Detect which cell encompasses the target text, then output its (X, Y) center coordinate. 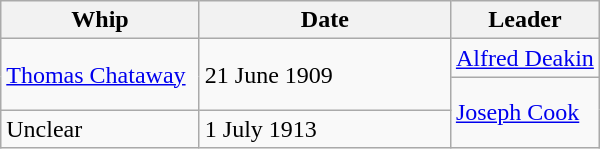
21 June 1909 (324, 74)
Date (324, 20)
Unclear (100, 129)
Alfred Deakin (524, 58)
Leader (524, 20)
Whip (100, 20)
Joseph Cook (524, 112)
Thomas Chataway (100, 74)
1 July 1913 (324, 129)
